Return [X, Y] of the center of cell containing provided text 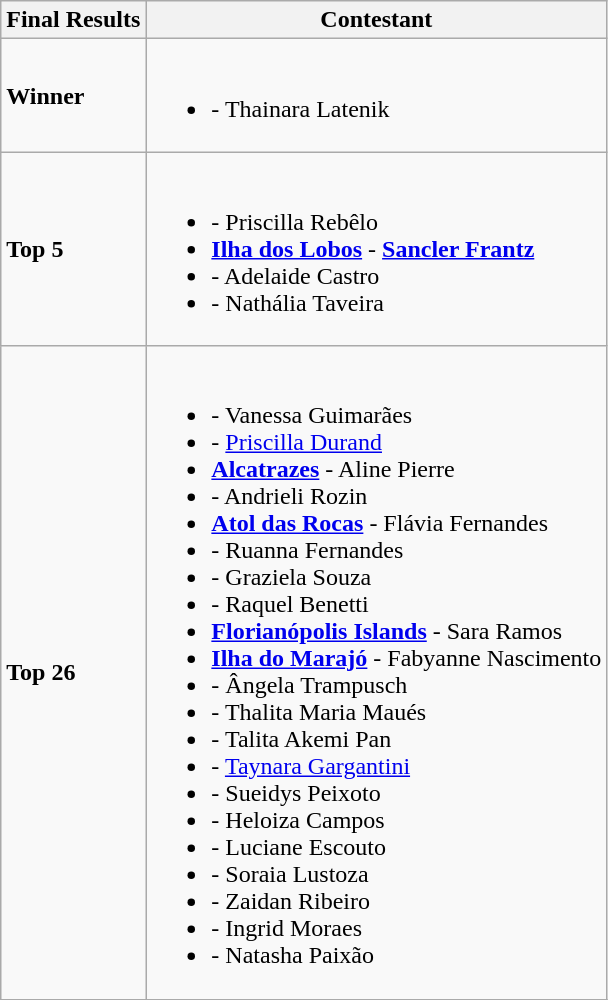
Winner [74, 96]
- Priscilla Rebêlo Ilha dos Lobos - Sancler Frantz - Adelaide Castro - Nathália Taveira [376, 249]
Contestant [376, 20]
Final Results [74, 20]
Top 26 [74, 672]
Top 5 [74, 249]
- Thainara Latenik [376, 96]
